Extract the (X, Y) coordinate from the center of the cell holding the provided text.  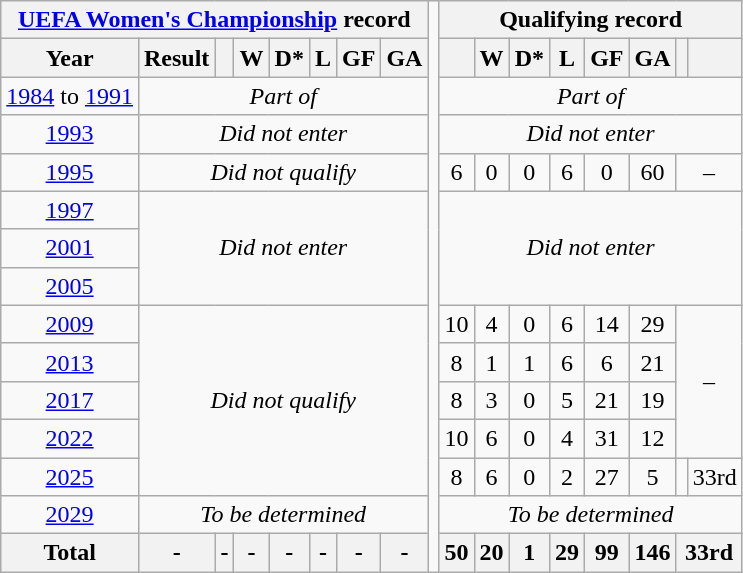
31 (607, 438)
Year (70, 58)
19 (652, 400)
50 (456, 553)
1997 (70, 210)
2025 (70, 477)
99 (607, 553)
Total (70, 553)
2001 (70, 248)
20 (492, 553)
2022 (70, 438)
UEFA Women's Championship record (214, 20)
12 (652, 438)
2013 (70, 362)
Result (176, 58)
1993 (70, 134)
146 (652, 553)
1995 (70, 172)
3 (492, 400)
1984 to 1991 (70, 96)
27 (607, 477)
60 (652, 172)
2009 (70, 324)
2029 (70, 515)
2017 (70, 400)
2005 (70, 286)
14 (607, 324)
2 (568, 477)
Qualifying record (590, 20)
